Capture the cell that displays the provided text and extract its (x, y) central coordinate. 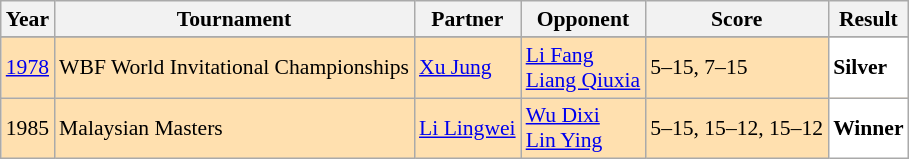
5–15, 7–15 (736, 68)
Partner (468, 19)
1978 (28, 68)
5–15, 15–12, 15–12 (736, 128)
Winner (868, 128)
Li Lingwei (468, 128)
Year (28, 19)
Score (736, 19)
Result (868, 19)
Silver (868, 68)
Tournament (234, 19)
Malaysian Masters (234, 128)
Wu Dixi Lin Ying (584, 128)
Li Fang Liang Qiuxia (584, 68)
1985 (28, 128)
Opponent (584, 19)
WBF World Invitational Championships (234, 68)
Xu Jung (468, 68)
